Output the (x, y) coordinate of the center of the cell containing the given text.  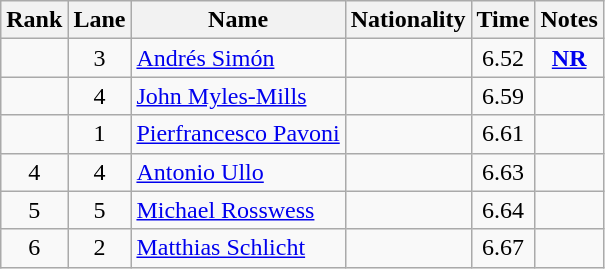
6.52 (503, 58)
6.64 (503, 210)
Time (503, 20)
3 (100, 58)
Antonio Ullo (238, 172)
Andrés Simón (238, 58)
Nationality (408, 20)
6.67 (503, 248)
NR (569, 58)
Matthias Schlicht (238, 248)
6.61 (503, 134)
2 (100, 248)
Rank (34, 20)
Notes (569, 20)
John Myles-Mills (238, 96)
6.63 (503, 172)
Michael Rosswess (238, 210)
1 (100, 134)
Name (238, 20)
Pierfrancesco Pavoni (238, 134)
Lane (100, 20)
6.59 (503, 96)
6 (34, 248)
